Output the (X, Y) coordinate of the center of the cell containing the given text.  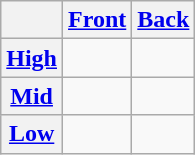
High (32, 58)
Front (98, 20)
Back (164, 20)
Mid (32, 96)
Low (32, 134)
